Search for the cell housing the specified text and yield its [x, y] center coordinate. 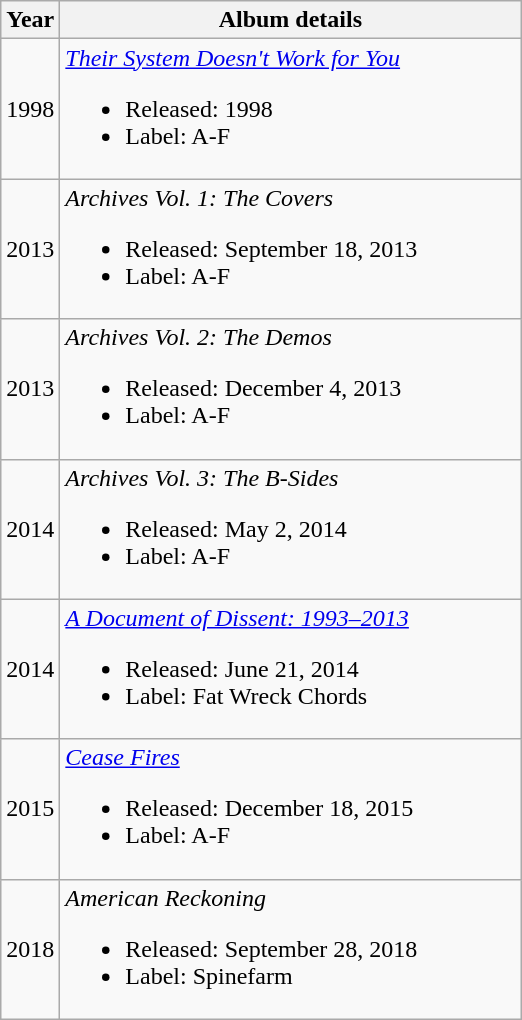
American ReckoningReleased: September 28, 2018Label: Spinefarm [290, 949]
Album details [290, 20]
Their System Doesn't Work for YouReleased: 1998Label: A-F [290, 109]
2015 [30, 809]
A Document of Dissent: 1993–2013Released: June 21, 2014Label: Fat Wreck Chords [290, 669]
1998 [30, 109]
2018 [30, 949]
Year [30, 20]
Archives Vol. 1: The CoversReleased: September 18, 2013Label: A-F [290, 249]
Cease FiresReleased: December 18, 2015Label: A-F [290, 809]
Archives Vol. 2: The DemosReleased: December 4, 2013Label: A-F [290, 389]
Archives Vol. 3: The B-SidesReleased: May 2, 2014Label: A-F [290, 529]
